Provide the [X, Y] coordinate of the cell's center where the given text is located.  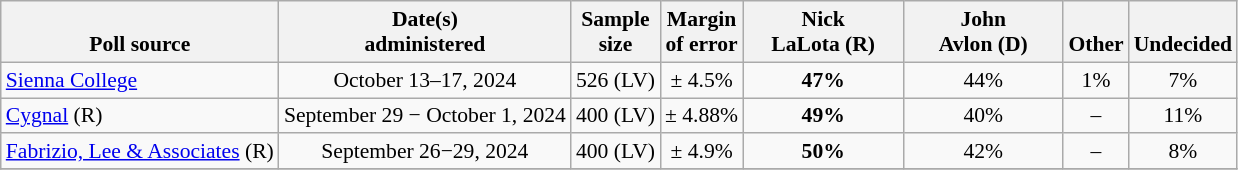
42% [983, 152]
± 4.9% [702, 152]
Fabrizio, Lee & Associates (R) [140, 152]
7% [1183, 80]
44% [983, 80]
NickLaLota (R) [823, 32]
Date(s)administered [425, 32]
Sienna College [140, 80]
October 13–17, 2024 [425, 80]
Other [1096, 32]
1% [1096, 80]
Marginof error [702, 32]
40% [983, 116]
Poll source [140, 32]
8% [1183, 152]
11% [1183, 116]
JohnAvlon (D) [983, 32]
± 4.88% [702, 116]
Undecided [1183, 32]
526 (LV) [616, 80]
47% [823, 80]
Cygnal (R) [140, 116]
± 4.5% [702, 80]
49% [823, 116]
Samplesize [616, 32]
50% [823, 152]
September 26−29, 2024 [425, 152]
September 29 − October 1, 2024 [425, 116]
